Search for the cell housing the specified text and yield its (X, Y) center coordinate. 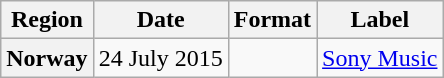
Date (160, 20)
Region (47, 20)
Sony Music (380, 58)
Norway (47, 58)
Label (380, 20)
Format (272, 20)
24 July 2015 (160, 58)
